From the cell containing the given text, extract its center point as [x, y] coordinate. 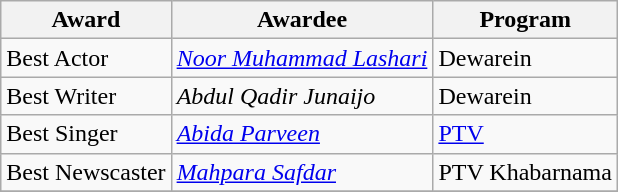
Best Singer [86, 134]
Best Newscaster [86, 172]
Noor Muhammad Lashari [302, 58]
Abdul Qadir Junaijo [302, 96]
Awardee [302, 20]
Abida Parveen [302, 134]
Award [86, 20]
PTV Khabarnama [526, 172]
Mahpara Safdar [302, 172]
PTV [526, 134]
Best Writer [86, 96]
Best Actor [86, 58]
Program [526, 20]
